Return (X, Y) of the center of cell containing provided text 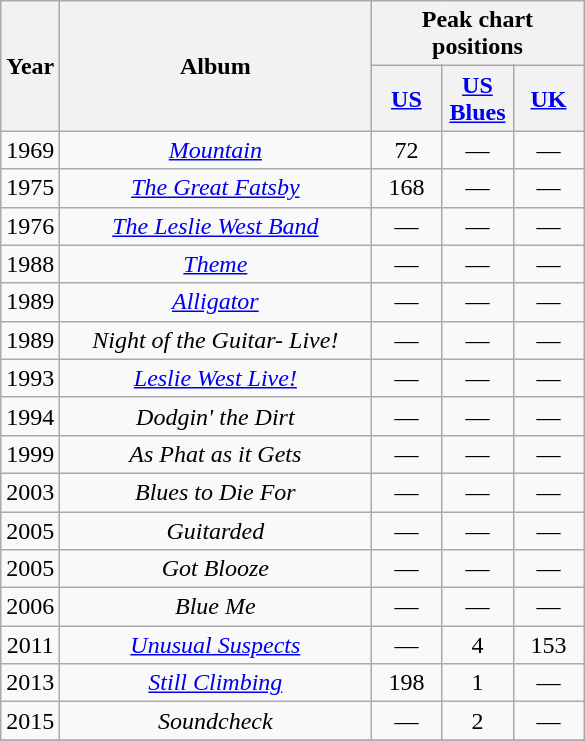
Alligator (216, 302)
As Phat as it Gets (216, 454)
2003 (30, 492)
72 (406, 150)
1975 (30, 188)
2006 (30, 607)
1988 (30, 264)
1999 (30, 454)
1993 (30, 378)
2011 (30, 645)
2 (478, 721)
198 (406, 683)
The Leslie West Band (216, 226)
Night of the Guitar- Live! (216, 340)
Unusual Suspects (216, 645)
Mountain (216, 150)
Theme (216, 264)
1994 (30, 416)
Blue Me (216, 607)
Guitarded (216, 531)
Blues to Die For (216, 492)
US (406, 98)
4 (478, 645)
Album (216, 66)
Year (30, 66)
Got Blooze (216, 569)
The Great Fatsby (216, 188)
1 (478, 683)
USBlues (478, 98)
1976 (30, 226)
Leslie West Live! (216, 378)
2015 (30, 721)
1969 (30, 150)
2013 (30, 683)
UK (548, 98)
153 (548, 645)
168 (406, 188)
Still Climbing (216, 683)
Soundcheck (216, 721)
Peak chart positions (478, 34)
Dodgin' the Dirt (216, 416)
